Output the [X, Y] coordinate of the center of the cell containing the given text.  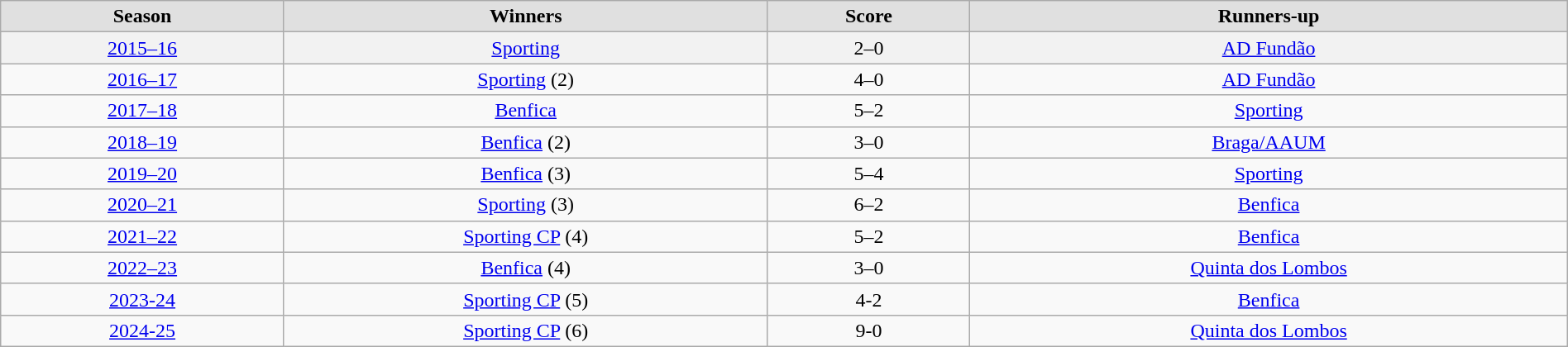
2016–17 [142, 79]
Runners-up [1269, 17]
4-2 [868, 299]
5–4 [868, 173]
Sporting CP (5) [526, 299]
Benfica (3) [526, 173]
2020–21 [142, 205]
2021–22 [142, 236]
2018–19 [142, 142]
Winners [526, 17]
2017–18 [142, 111]
2019–20 [142, 173]
Season [142, 17]
6–2 [868, 205]
Sporting CP (4) [526, 236]
Score [868, 17]
9-0 [868, 330]
4–0 [868, 79]
Sporting (3) [526, 205]
Benfica (4) [526, 268]
2023-24 [142, 299]
Benfica (2) [526, 142]
2015–16 [142, 48]
Sporting CP (6) [526, 330]
2022–23 [142, 268]
Braga/AAUM [1269, 142]
Sporting (2) [526, 79]
2024-25 [142, 330]
2–0 [868, 48]
